Pinpoint the cell where the given text exists, returning its [x, y] midpoint coordinate. 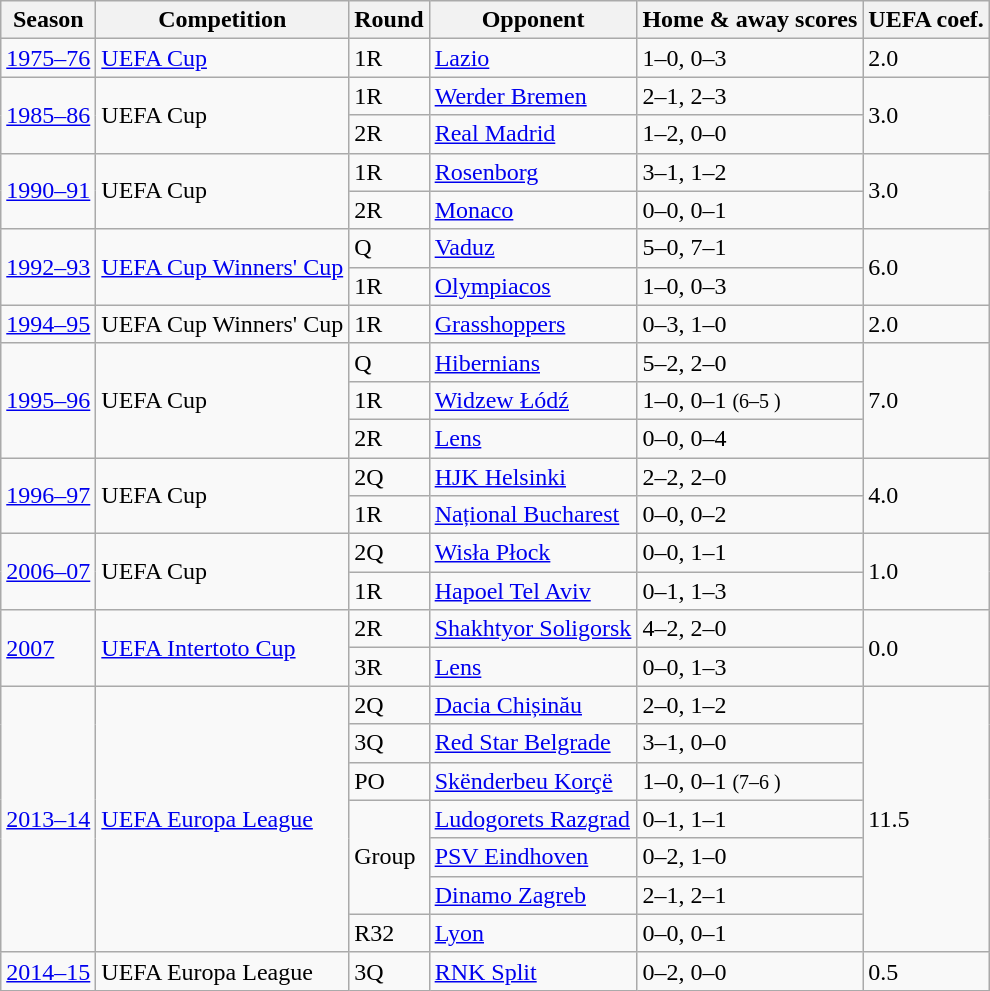
Hapoel Tel Aviv [533, 591]
Round [389, 20]
4.0 [926, 496]
UEFA Intertoto Cup [222, 648]
0–2, 0–0 [750, 971]
Rosenborg [533, 172]
Dinamo Zagreb [533, 895]
Group [389, 857]
3–1, 0–0 [750, 743]
Skënderbeu Korçë [533, 781]
Olympiacos [533, 286]
Monaco [533, 210]
Shakhtyor Soligorsk [533, 629]
PO [389, 781]
1992–93 [48, 267]
0.5 [926, 971]
Vaduz [533, 248]
2–1, 2–1 [750, 895]
0–0, 0–4 [750, 438]
2013–14 [48, 819]
RNK Split [533, 971]
1–0, 0–1 (6–5 ) [750, 400]
Național Bucharest [533, 515]
3R [389, 667]
Opponent [533, 20]
6.0 [926, 267]
Home & away scores [750, 20]
4–2, 2–0 [750, 629]
2006–07 [48, 572]
Lyon [533, 933]
0–0, 1–1 [750, 553]
Hibernians [533, 362]
HJK Helsinki [533, 477]
1994–95 [48, 324]
Dacia Chișinău [533, 705]
0–2, 1–0 [750, 857]
2–2, 2–0 [750, 477]
1990–91 [48, 191]
R32 [389, 933]
7.0 [926, 400]
2–0, 1–2 [750, 705]
3–1, 1–2 [750, 172]
0–1, 1–3 [750, 591]
Lazio [533, 58]
1975–76 [48, 58]
Red Star Belgrade [533, 743]
Season [48, 20]
0–0, 0–2 [750, 515]
2–1, 2–3 [750, 96]
5–0, 7–1 [750, 248]
0–1, 1–1 [750, 819]
Real Madrid [533, 134]
1.0 [926, 572]
Ludogorets Razgrad [533, 819]
2014–15 [48, 971]
1–0, 0–1 (7–6 ) [750, 781]
2007 [48, 648]
1985–86 [48, 115]
0–0, 1–3 [750, 667]
Competition [222, 20]
Widzew Łódź [533, 400]
1996–97 [48, 496]
Werder Bremen [533, 96]
PSV Eindhoven [533, 857]
0.0 [926, 648]
0–3, 1–0 [750, 324]
11.5 [926, 819]
Wisła Płock [533, 553]
1995–96 [48, 400]
UEFA coef. [926, 20]
1–2, 0–0 [750, 134]
5–2, 2–0 [750, 362]
Grasshoppers [533, 324]
